Provide the [x, y] coordinate of the cell's center where the given text is located.  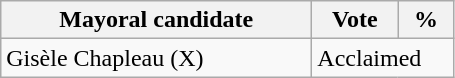
Mayoral candidate [156, 20]
Acclaimed [383, 58]
Gisèle Chapleau (X) [156, 58]
% [426, 20]
Vote [355, 20]
